Search for the cell housing the specified text and yield its [X, Y] center coordinate. 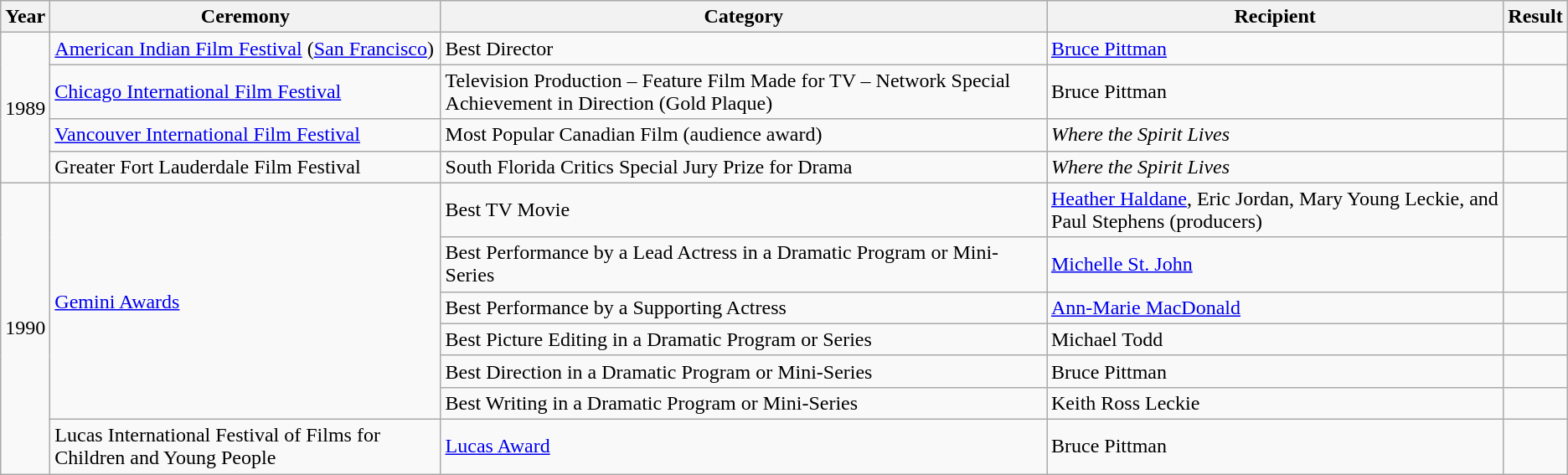
Ceremony [245, 17]
Best Performance by a Supporting Actress [744, 307]
Chicago International Film Festival [245, 92]
Michelle St. John [1275, 265]
Recipient [1275, 17]
Result [1535, 17]
Lucas Award [744, 446]
1990 [25, 328]
Gemini Awards [245, 301]
Ann-Marie MacDonald [1275, 307]
1989 [25, 107]
American Indian Film Festival (San Francisco) [245, 49]
Lucas International Festival of Films for Children and Young People [245, 446]
Heather Haldane, Eric Jordan, Mary Young Leckie, and Paul Stephens (producers) [1275, 209]
Keith Ross Leckie [1275, 403]
Greater Fort Lauderdale Film Festival [245, 167]
Television Production – Feature Film Made for TV – Network Special Achievement in Direction (Gold Plaque) [744, 92]
Best Direction in a Dramatic Program or Mini-Series [744, 371]
Most Popular Canadian Film (audience award) [744, 135]
Category [744, 17]
South Florida Critics Special Jury Prize for Drama [744, 167]
Best Performance by a Lead Actress in a Dramatic Program or Mini-Series [744, 265]
Michael Todd [1275, 339]
Best Picture Editing in a Dramatic Program or Series [744, 339]
Best Writing in a Dramatic Program or Mini-Series [744, 403]
Year [25, 17]
Vancouver International Film Festival [245, 135]
Best TV Movie [744, 209]
Best Director [744, 49]
